Provide the (X, Y) coordinate of the cell's center where the given text is located.  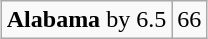
Alabama by 6.5 (86, 19)
66 (190, 19)
